Scan for the cell matching the given text and deliver its (X, Y) coordinate at center. 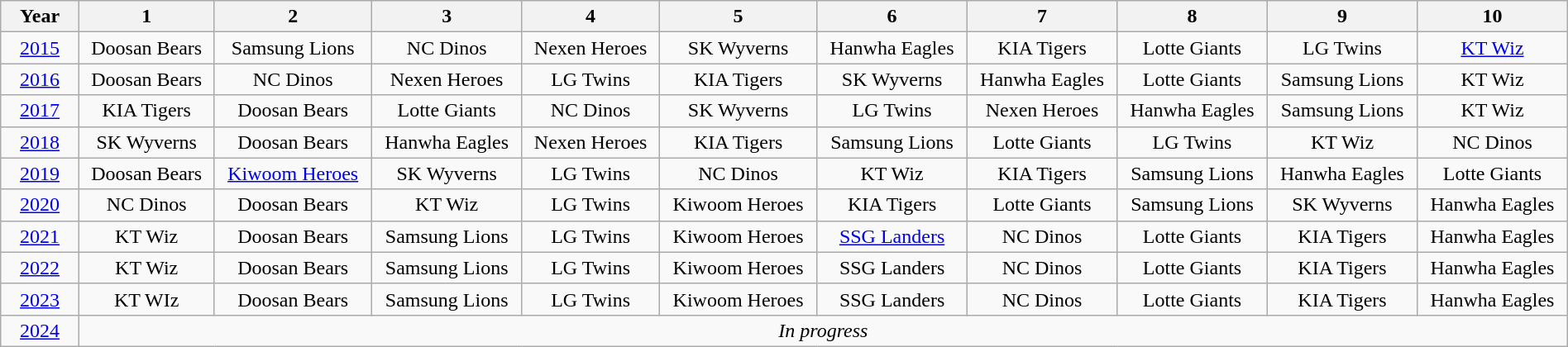
2021 (40, 236)
1 (146, 17)
2017 (40, 111)
2019 (40, 173)
7 (1042, 17)
2 (293, 17)
5 (738, 17)
9 (1341, 17)
2024 (40, 330)
2018 (40, 142)
In progress (823, 330)
3 (447, 17)
2020 (40, 205)
KT WIz (146, 299)
2022 (40, 268)
2015 (40, 48)
2016 (40, 79)
4 (590, 17)
2023 (40, 299)
Year (40, 17)
8 (1193, 17)
6 (892, 17)
10 (1493, 17)
